Detect which cell encompasses the target text, then output its (X, Y) center coordinate. 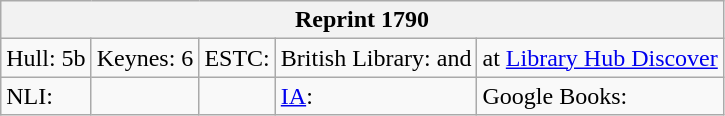
British Library: and (376, 58)
IA: (376, 96)
Hull: 5b (46, 58)
at Library Hub Discover (600, 58)
Google Books: (600, 96)
Reprint 1790 (362, 20)
Keynes: 6 (145, 58)
NLI: (46, 96)
ESTC: (237, 58)
